Provide the [X, Y] coordinate of the cell's center where the given text is located.  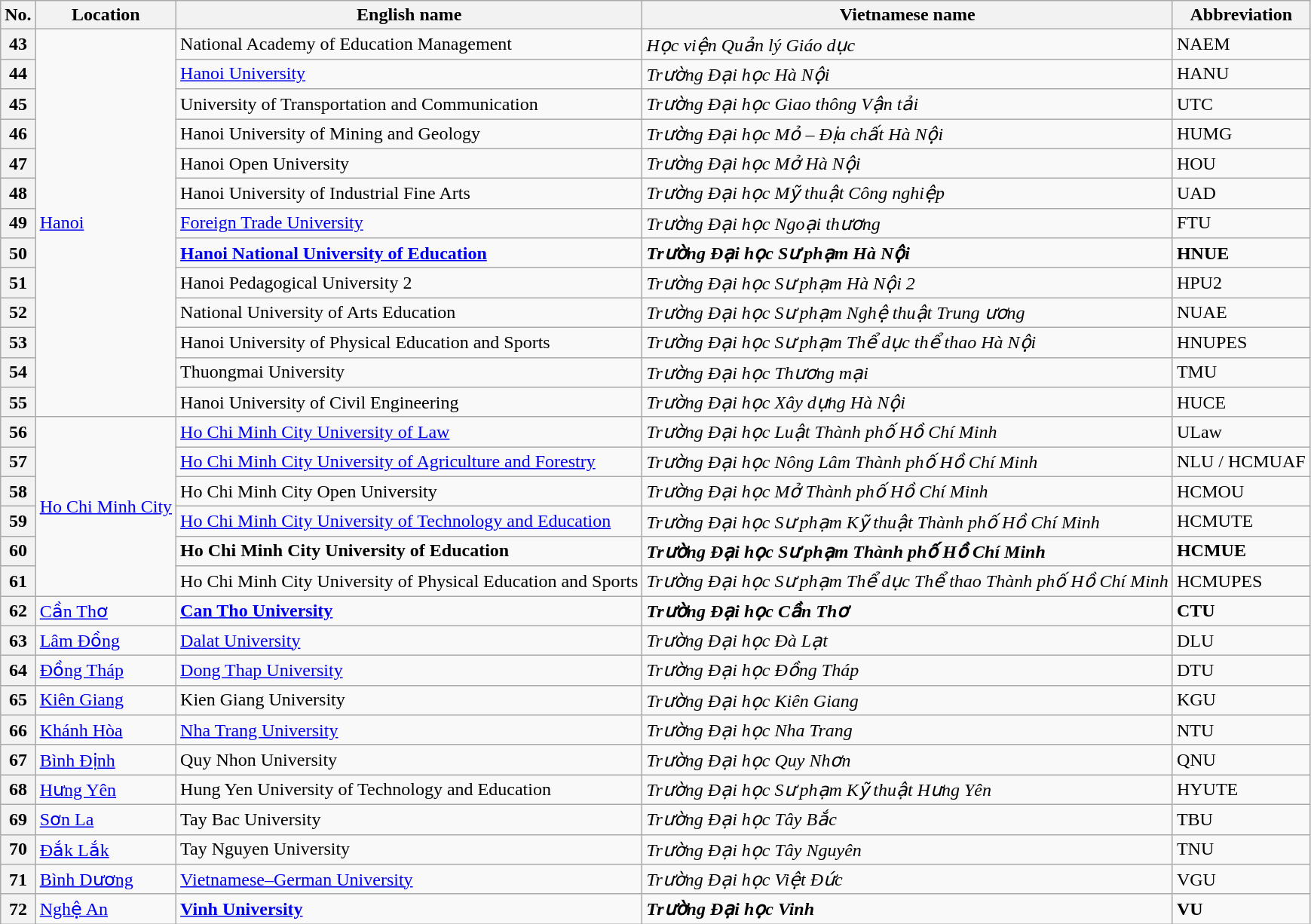
Trường Đại học Luật Thành phố Hồ Chí Minh [908, 432]
Trường Đại học Cần Thơ [908, 610]
Dalat University [409, 641]
Trường Đại học Kiên Giang [908, 700]
Trường Đại học Thương mại [908, 372]
Trường Đại học Giao thông Vận tải [908, 104]
NLU / HCMUAF [1241, 462]
Hung Yen University of Technology and Education [409, 790]
HCMUE [1241, 551]
VU [1241, 909]
Bình Định [106, 760]
57 [18, 462]
70 [18, 849]
Trường Đại học Sư phạm Kỹ thuật Hưng Yên [908, 790]
CTU [1241, 610]
Trường Đại học Quy Nhơn [908, 760]
Ho Chi Minh City University of Education [409, 551]
Can Tho University [409, 610]
Location [106, 15]
Trường Đại học Mở Thành phố Hồ Chí Minh [908, 491]
Quy Nhon University [409, 760]
KGU [1241, 700]
Sơn La [106, 819]
HUCE [1241, 402]
Trường Đại học Ngoại thương [908, 223]
HCMUPES [1241, 581]
Ho Chi Minh City University of Technology and Education [409, 522]
Cần Thơ [106, 610]
Trường Đại học Sư phạm Thể dục thể thao Hà Nội [908, 342]
Ho Chi Minh City [106, 506]
NUAE [1241, 313]
44 [18, 74]
Nghệ An [106, 909]
Lâm Đồng [106, 641]
National Academy of Education Management [409, 44]
52 [18, 313]
51 [18, 283]
NTU [1241, 730]
Trường Đại học Việt Đức [908, 880]
TBU [1241, 819]
HPU2 [1241, 283]
Trường Đại học Sư phạm Thành phố Hồ Chí Minh [908, 551]
HANU [1241, 74]
Trường Đại học Mở Hà Nội [908, 164]
68 [18, 790]
Hanoi Open University [409, 164]
HUMG [1241, 134]
69 [18, 819]
62 [18, 610]
54 [18, 372]
Trường Đại học Sư phạm Hà Nội 2 [908, 283]
60 [18, 551]
Dong Thap University [409, 671]
Đắk Lắk [106, 849]
Trường Đại học Sư phạm Kỹ thuật Thành phố Hồ Chí Minh [908, 522]
Ho Chi Minh City University of Law [409, 432]
Hanoi [106, 223]
72 [18, 909]
TMU [1241, 372]
55 [18, 402]
Trường Đại học Vinh [908, 909]
Trường Đại học Đồng Tháp [908, 671]
University of Transportation and Communication [409, 104]
63 [18, 641]
Vinh University [409, 909]
Hanoi University of Industrial Fine Arts [409, 194]
Hưng Yên [106, 790]
Thuongmai University [409, 372]
HCMUTE [1241, 522]
Ho Chi Minh City University of Physical Education and Sports [409, 581]
Trường Đại học Đà Lạt [908, 641]
Trường Đại học Xây dựng Hà Nội [908, 402]
ULaw [1241, 432]
Hanoi University of Civil Engineering [409, 402]
Trường Đại học Sư phạm Nghệ thuật Trung ương [908, 313]
49 [18, 223]
65 [18, 700]
Tay Bac University [409, 819]
Hanoi National University of Education [409, 253]
61 [18, 581]
HNUPES [1241, 342]
53 [18, 342]
DTU [1241, 671]
Hanoi University of Mining and Geology [409, 134]
TNU [1241, 849]
46 [18, 134]
Hanoi University of Physical Education and Sports [409, 342]
VGU [1241, 880]
QNU [1241, 760]
HOU [1241, 164]
Khánh Hòa [106, 730]
Ho Chi Minh City Open University [409, 491]
Trường Đại học Nông Lâm Thành phố Hồ Chí Minh [908, 462]
56 [18, 432]
Trường Đại học Hà Nội [908, 74]
Trường Đại học Mỏ – Địa chất Hà Nội [908, 134]
67 [18, 760]
58 [18, 491]
Trường Đại học Mỹ thuật Công nghiệp [908, 194]
NAEM [1241, 44]
43 [18, 44]
No. [18, 15]
Hanoi Pedagogical University 2 [409, 283]
47 [18, 164]
Đồng Tháp [106, 671]
59 [18, 522]
64 [18, 671]
Hanoi University [409, 74]
45 [18, 104]
Trường Đại học Tây Bắc [908, 819]
Trường Đại học Sư phạm Hà Nội [908, 253]
Trường Đại học Nha Trang [908, 730]
Ho Chi Minh City University of Agriculture and Forestry [409, 462]
UAD [1241, 194]
HCMOU [1241, 491]
Foreign Trade University [409, 223]
71 [18, 880]
66 [18, 730]
Trường Đại học Tây Nguyên [908, 849]
Kiên Giang [106, 700]
48 [18, 194]
Vietnamese name [908, 15]
Nha Trang University [409, 730]
National University of Arts Education [409, 313]
50 [18, 253]
HNUE [1241, 253]
Kien Giang University [409, 700]
Trường Đại học Sư phạm Thể dục Thể thao Thành phố Hồ Chí Minh [908, 581]
Học viện Quản lý Giáo dục [908, 44]
Vietnamese–German University [409, 880]
Bình Dương [106, 880]
DLU [1241, 641]
English name [409, 15]
Tay Nguyen University [409, 849]
FTU [1241, 223]
HYUTE [1241, 790]
UTC [1241, 104]
Abbreviation [1241, 15]
